Identify which cell holds the provided text, then report its (x, y) central coordinate. 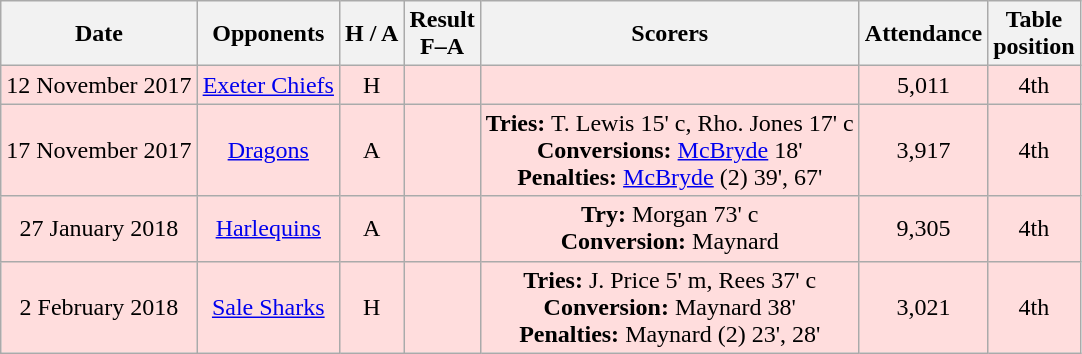
Tries: J. Price 5' m, Rees 37' cConversion: Maynard 38'Penalties: Maynard (2) 23', 28' (670, 307)
Attendance (923, 34)
Dragons (268, 150)
H / A (371, 34)
ResultF–A (442, 34)
27 January 2018 (99, 228)
17 November 2017 (99, 150)
2 February 2018 (99, 307)
9,305 (923, 228)
Opponents (268, 34)
Tableposition (1034, 34)
Date (99, 34)
Try: Morgan 73' cConversion: Maynard (670, 228)
Sale Sharks (268, 307)
12 November 2017 (99, 85)
Exeter Chiefs (268, 85)
Scorers (670, 34)
5,011 (923, 85)
3,917 (923, 150)
Tries: T. Lewis 15' c, Rho. Jones 17' cConversions: McBryde 18'Penalties: McBryde (2) 39', 67' (670, 150)
Harlequins (268, 228)
3,021 (923, 307)
